Find where the given text appears and provide that cell's center as (X, Y) coordinate. 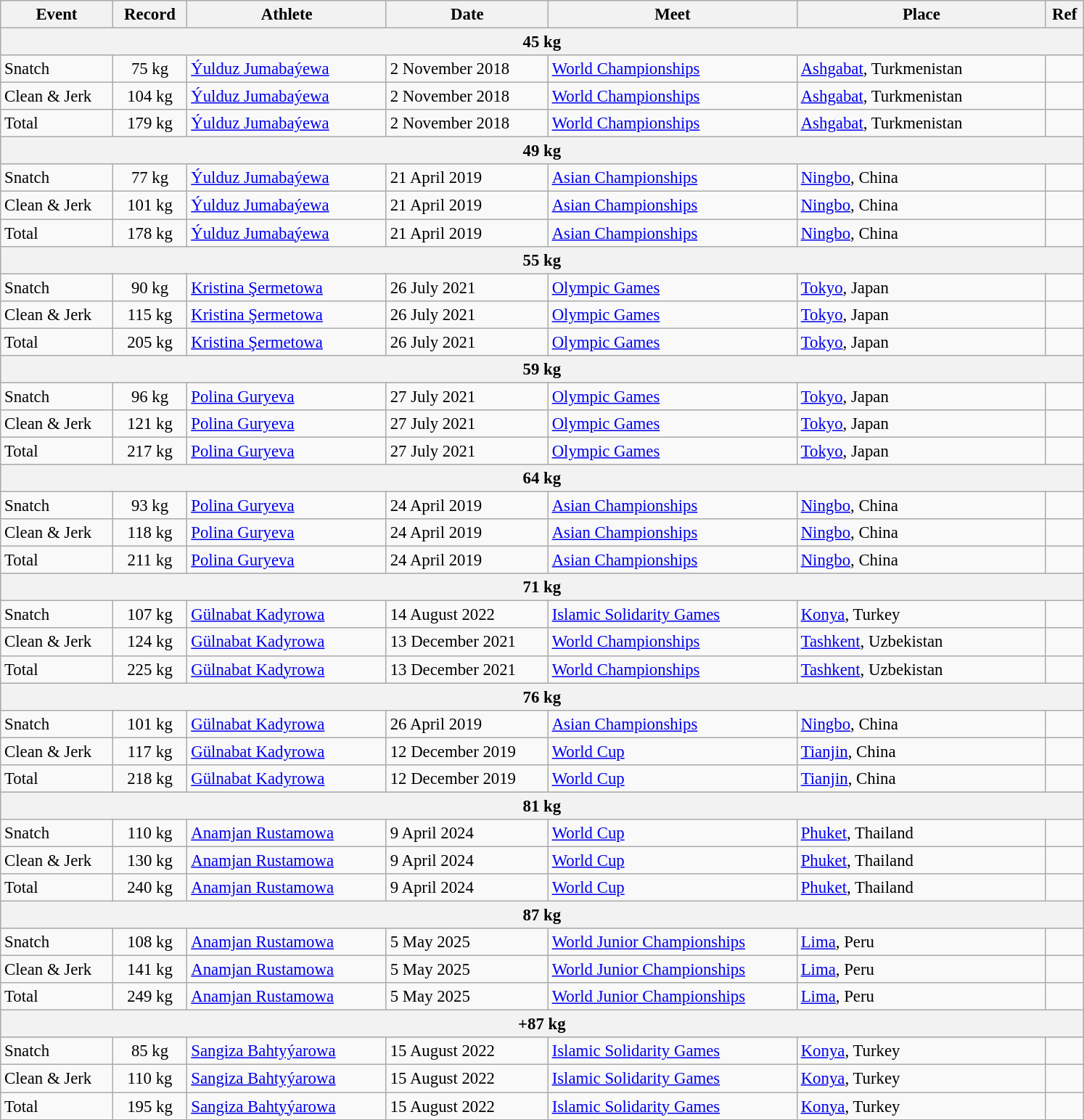
85 kg (149, 1052)
64 kg (542, 478)
Event (57, 15)
115 kg (149, 314)
96 kg (149, 396)
225 kg (149, 669)
121 kg (149, 424)
49 kg (542, 151)
+87 kg (542, 1024)
205 kg (149, 342)
77 kg (149, 178)
14 August 2022 (467, 615)
90 kg (149, 287)
Place (921, 15)
75 kg (149, 69)
81 kg (542, 806)
71 kg (542, 587)
217 kg (149, 451)
45 kg (542, 42)
55 kg (542, 260)
141 kg (149, 970)
104 kg (149, 97)
124 kg (149, 642)
117 kg (149, 751)
118 kg (149, 533)
Athlete (287, 15)
211 kg (149, 560)
Record (149, 15)
178 kg (149, 233)
Ref (1064, 15)
218 kg (149, 779)
130 kg (149, 860)
240 kg (149, 888)
108 kg (149, 942)
26 April 2019 (467, 724)
249 kg (149, 997)
93 kg (149, 506)
59 kg (542, 369)
Meet (672, 15)
Date (467, 15)
179 kg (149, 123)
87 kg (542, 915)
195 kg (149, 1106)
76 kg (542, 697)
107 kg (149, 615)
